Detect which cell encompasses the target text, then output its [X, Y] center coordinate. 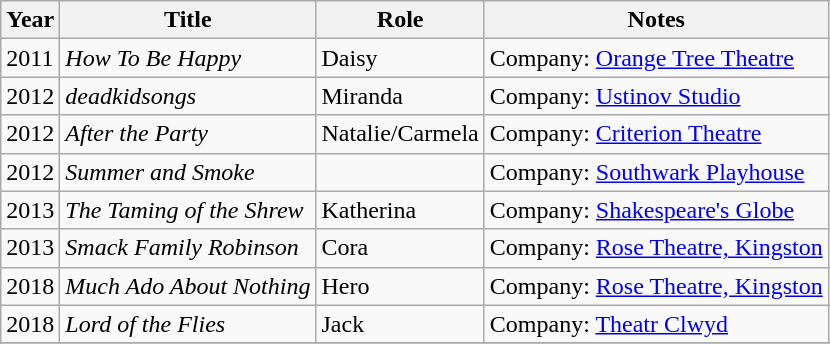
Company: Shakespeare's Globe [656, 210]
Natalie/Carmela [400, 134]
Company: Theatr Clwyd [656, 324]
Role [400, 20]
Daisy [400, 58]
Company: Ustinov Studio [656, 96]
deadkidsongs [188, 96]
Cora [400, 248]
Miranda [400, 96]
Title [188, 20]
Company: Criterion Theatre [656, 134]
The Taming of the Shrew [188, 210]
How To Be Happy [188, 58]
Year [30, 20]
2011 [30, 58]
Company: Southwark Playhouse [656, 172]
Company: Orange Tree Theatre [656, 58]
After the Party [188, 134]
Much Ado About Nothing [188, 286]
Summer and Smoke [188, 172]
Jack [400, 324]
Lord of the Flies [188, 324]
Hero [400, 286]
Smack Family Robinson [188, 248]
Notes [656, 20]
Katherina [400, 210]
